Search for the cell housing the specified text and yield its [x, y] center coordinate. 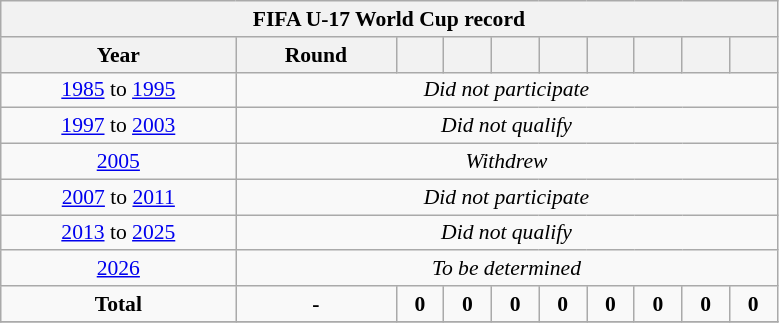
2026 [118, 269]
- [316, 304]
Total [118, 304]
2013 to 2025 [118, 233]
1985 to 1995 [118, 90]
Year [118, 55]
Withdrew [506, 162]
2007 to 2011 [118, 197]
2005 [118, 162]
1997 to 2003 [118, 126]
FIFA U-17 World Cup record [389, 19]
To be determined [506, 269]
Round [316, 55]
